Find where the given text appears and provide that cell's center as (X, Y) coordinate. 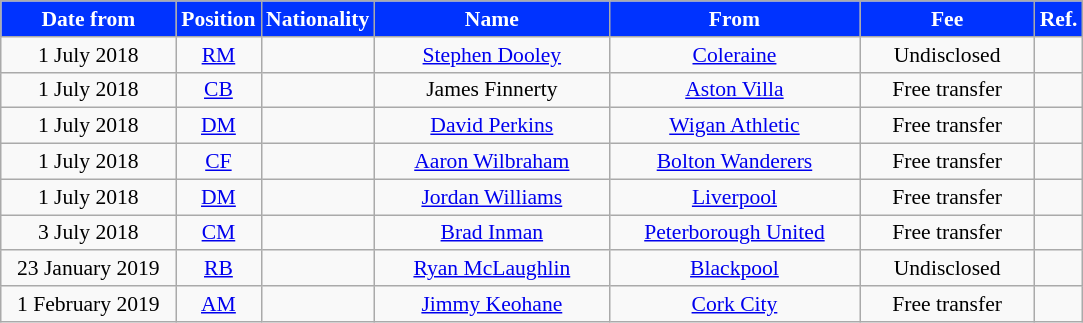
Fee (948, 19)
3 July 2018 (88, 233)
Blackpool (734, 269)
CF (218, 162)
Name (492, 19)
David Perkins (492, 126)
From (734, 19)
1 February 2019 (88, 304)
Ryan McLaughlin (492, 269)
Aston Villa (734, 90)
Jordan Williams (492, 197)
Position (218, 19)
James Finnerty (492, 90)
Bolton Wanderers (734, 162)
Date from (88, 19)
RM (218, 55)
Peterborough United (734, 233)
Aaron Wilbraham (492, 162)
Cork City (734, 304)
RB (218, 269)
Liverpool (734, 197)
Stephen Dooley (492, 55)
Jimmy Keohane (492, 304)
CM (218, 233)
Brad Inman (492, 233)
23 January 2019 (88, 269)
Coleraine (734, 55)
CB (218, 90)
AM (218, 304)
Nationality (318, 19)
Ref. (1059, 19)
Wigan Athletic (734, 126)
